Find where the given text appears and provide that cell's center as [x, y] coordinate. 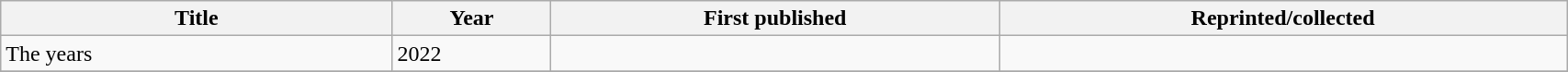
Reprinted/collected [1283, 18]
First published [775, 18]
Title [197, 18]
Year [472, 18]
2022 [472, 54]
The years [197, 54]
